For the text-containing cell, return its midpoint in [x, y] coordinate format. 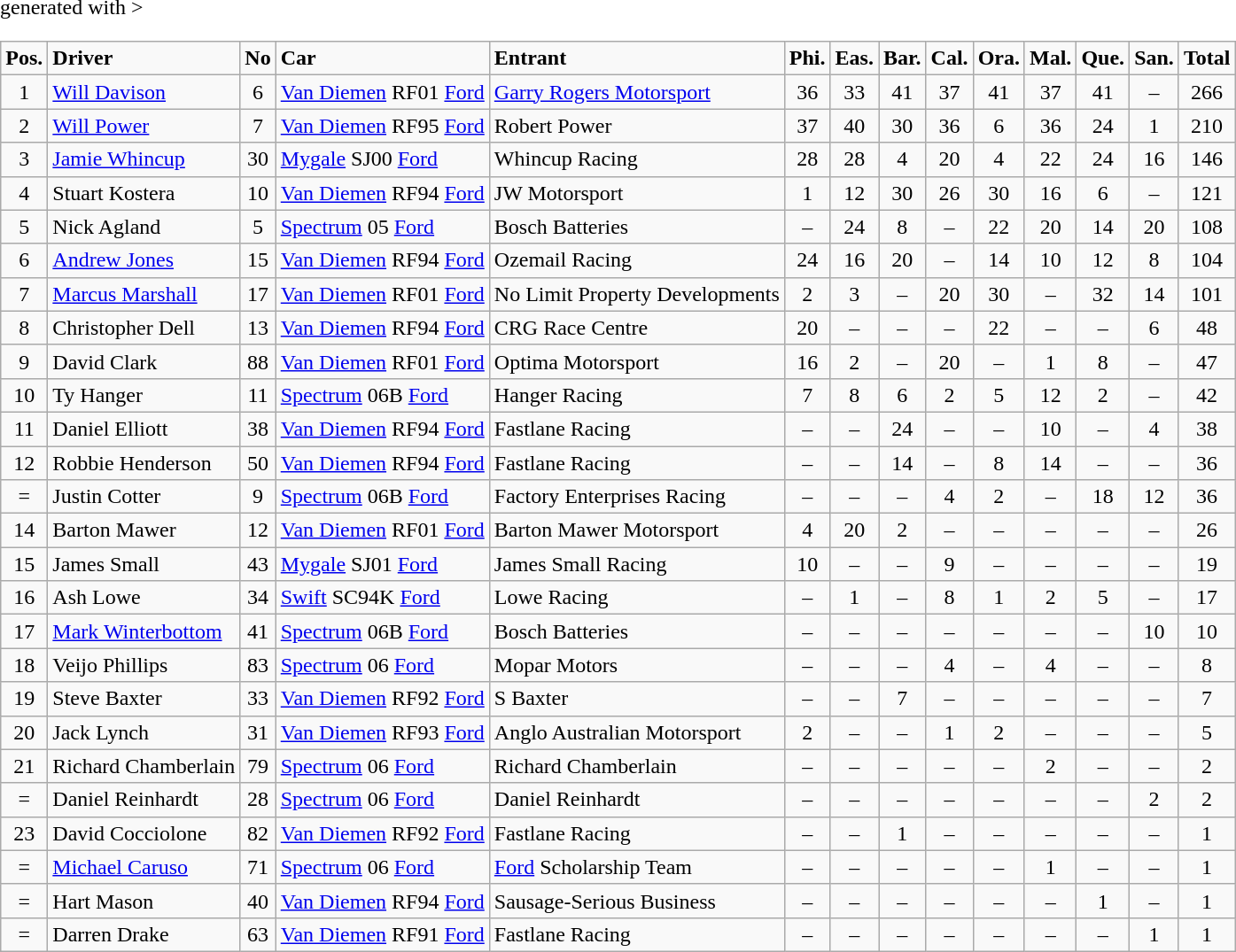
Hanger Racing [636, 395]
50 [258, 463]
83 [258, 665]
CRG Race Centre [636, 328]
Van Diemen RF93 Ford [383, 732]
Will Power [144, 126]
Veijo Phillips [144, 665]
S Baxter [636, 699]
Car [383, 58]
Entrant [636, 58]
Sausage-Serious Business [636, 901]
Eas. [854, 58]
Optima Motorsport [636, 361]
104 [1207, 260]
Phi. [807, 58]
Mal. [1050, 58]
Garry Rogers Motorsport [636, 92]
43 [258, 564]
Justin Cotter [144, 497]
Ozemail Racing [636, 260]
47 [1207, 361]
Lowe Racing [636, 598]
Pos. [25, 58]
David Cocciolone [144, 833]
Nick Agland [144, 227]
James Small Racing [636, 564]
Factory Enterprises Racing [636, 497]
79 [258, 766]
Will Davison [144, 92]
42 [1207, 395]
34 [258, 598]
88 [258, 361]
Mygale SJ00 Ford [383, 159]
48 [1207, 328]
Que. [1103, 58]
Mygale SJ01 Ford [383, 564]
James Small [144, 564]
63 [258, 934]
Ty Hanger [144, 395]
Daniel Elliott [144, 429]
Stuart Kostera [144, 193]
71 [258, 867]
No Limit Property Developments [636, 294]
San. [1154, 58]
David Clark [144, 361]
Ash Lowe [144, 598]
Robert Power [636, 126]
Barton Mawer [144, 530]
Christopher Dell [144, 328]
No [258, 58]
21 [25, 766]
82 [258, 833]
Darren Drake [144, 934]
Spectrum 05 Ford [383, 227]
Swift SC94K Ford [383, 598]
101 [1207, 294]
Van Diemen RF91 Ford [383, 934]
121 [1207, 193]
Robbie Henderson [144, 463]
JW Motorsport [636, 193]
Hart Mason [144, 901]
Whincup Racing [636, 159]
13 [258, 328]
Mark Winterbottom [144, 631]
210 [1207, 126]
Barton Mawer Motorsport [636, 530]
146 [1207, 159]
Michael Caruso [144, 867]
Steve Baxter [144, 699]
108 [1207, 227]
Anglo Australian Motorsport [636, 732]
Driver [144, 58]
31 [258, 732]
Jack Lynch [144, 732]
Jamie Whincup [144, 159]
Van Diemen RF95 Ford [383, 126]
Cal. [950, 58]
Mopar Motors [636, 665]
Marcus Marshall [144, 294]
Andrew Jones [144, 260]
Bar. [903, 58]
Ford Scholarship Team [636, 867]
23 [25, 833]
266 [1207, 92]
Ora. [999, 58]
Total [1207, 58]
32 [1103, 294]
